Provide the (x, y) coordinate of the cell's center where the given text is located.  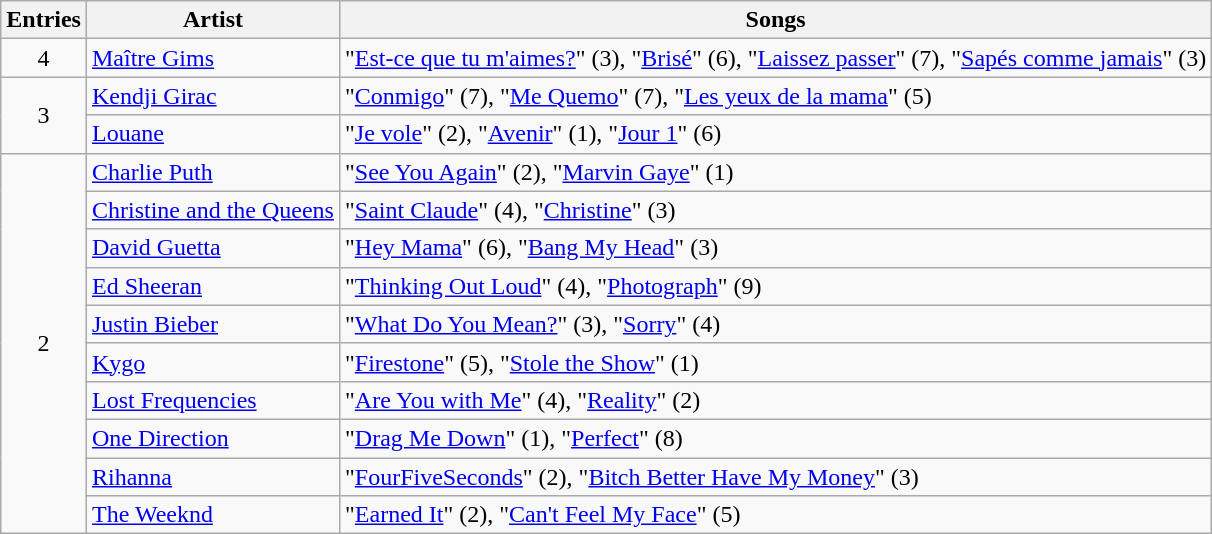
"FourFiveSeconds" (2), "Bitch Better Have My Money" (3) (775, 477)
The Weeknd (212, 515)
"See You Again" (2), "Marvin Gaye" (1) (775, 172)
2 (44, 344)
"Saint Claude" (4), "Christine" (3) (775, 210)
David Guetta (212, 248)
One Direction (212, 438)
Maître Gims (212, 58)
Songs (775, 20)
Kygo (212, 362)
Justin Bieber (212, 324)
4 (44, 58)
"Conmigo" (7), "Me Quemo" (7), "Les yeux de la mama" (5) (775, 96)
"Earned It" (2), "Can't Feel My Face" (5) (775, 515)
"What Do You Mean?" (3), "Sorry" (4) (775, 324)
Ed Sheeran (212, 286)
Christine and the Queens (212, 210)
"Firestone" (5), "Stole the Show" (1) (775, 362)
"Hey Mama" (6), "Bang My Head" (3) (775, 248)
Charlie Puth (212, 172)
"Drag Me Down" (1), "Perfect" (8) (775, 438)
"Are You with Me" (4), "Reality" (2) (775, 400)
Kendji Girac (212, 96)
"Est-ce que tu m'aimes?" (3), "Brisé" (6), "Laissez passer" (7), "Sapés comme jamais" (3) (775, 58)
Louane (212, 134)
Entries (44, 20)
Rihanna (212, 477)
Artist (212, 20)
Lost Frequencies (212, 400)
3 (44, 115)
"Je vole" (2), "Avenir" (1), "Jour 1" (6) (775, 134)
"Thinking Out Loud" (4), "Photograph" (9) (775, 286)
